Scan for the cell matching the given text and deliver its [X, Y] coordinate at center. 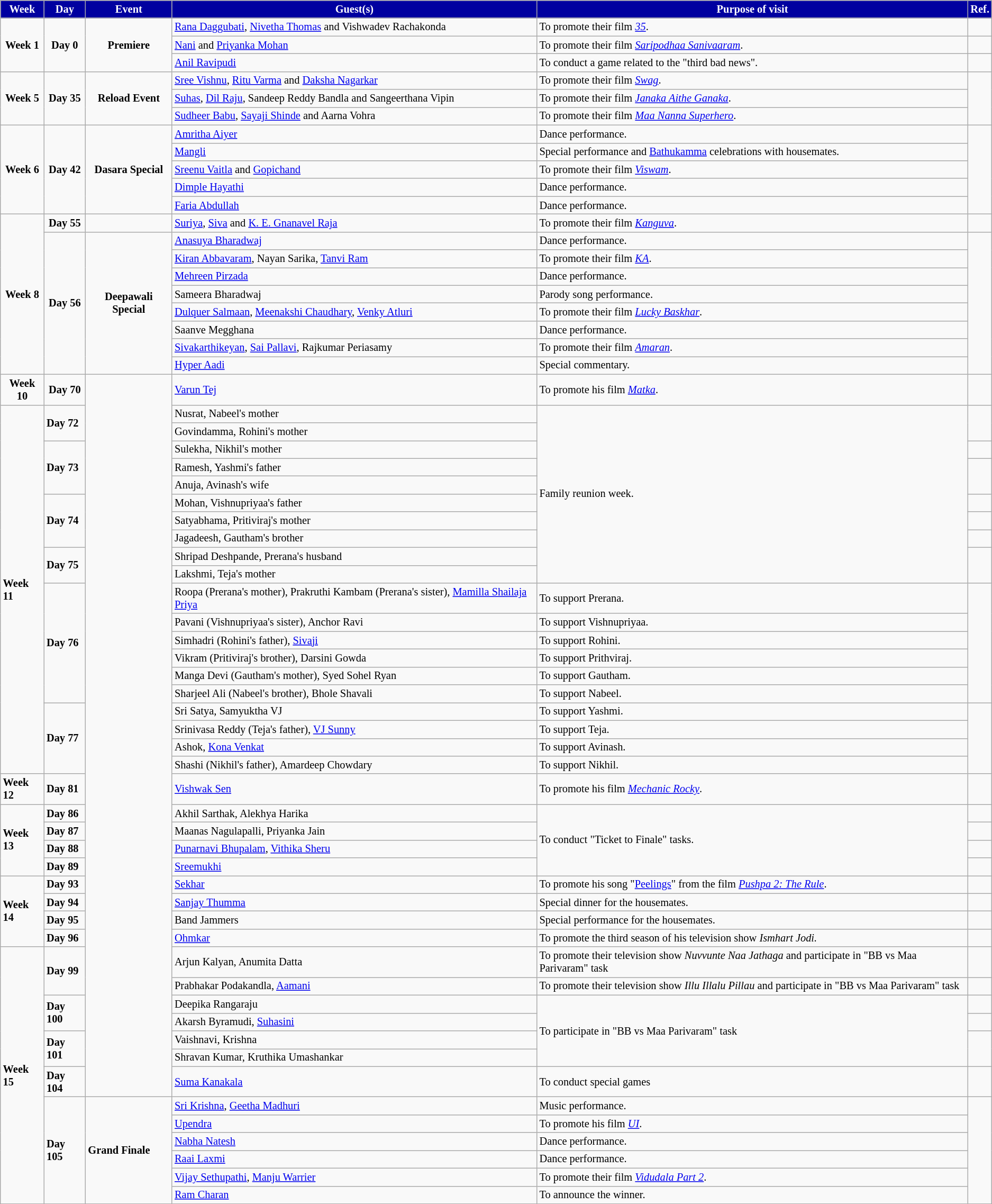
Suriya, Siva and K. E. Gnanavel Raja [354, 223]
Day 94 [65, 902]
To promote their film Vidudala Part 2. [752, 1177]
Jagadeesh, Gautham's brother [354, 538]
To support Nabeel. [752, 694]
Prabhakar Podakandla, Aamani [354, 986]
To promote their film Swag. [752, 80]
To support Prithviraj. [752, 658]
Sulekha, Nikhil's mother [354, 449]
Week [22, 9]
Akhil Sarthak, Alekhya Harika [354, 813]
Sanjay Thumma [354, 902]
Dimple Hayathi [354, 187]
Sreemukhi [354, 867]
Day 77 [65, 738]
Ramesh, Yashmi's father [354, 467]
Simhadri (Rohini's father), Sivaji [354, 640]
Punarnavi Bhupalam, Vithika Sheru [354, 849]
Week 6 [22, 169]
Lakshmi, Teja's mother [354, 574]
Sekhar [354, 884]
Sharjeel Ali (Nabeel's brother), Bhole Shavali [354, 694]
Day [65, 9]
Parody song performance. [752, 294]
Day 87 [65, 831]
To promote their film Amaran. [752, 348]
Upendra [354, 1124]
Day 70 [65, 390]
To support Teja. [752, 729]
Family reunion week. [752, 494]
Day 89 [65, 867]
Dasara Special [129, 169]
Dulquer Salmaan, Meenakshi Chaudhary, Venky Atluri [354, 312]
Vaishnavi, Krishna [354, 1039]
To promote their film Saripodhaa Sanivaaram. [752, 45]
Day 104 [65, 1082]
Day 86 [65, 813]
Nabha Natesh [354, 1142]
Sivakarthikeyan, Sai Pallavi, Rajkumar Periasamy [354, 348]
Week 11 [22, 590]
Sameera Bharadwaj [354, 294]
To support Gautham. [752, 676]
Day 88 [65, 849]
Day 0 [65, 44]
Hyper Aadi [354, 365]
To promote their film Lucky Baskhar. [752, 312]
Day 55 [65, 223]
Special dinner for the housemates. [752, 902]
To promote their film Maa Nanna Superhero. [752, 116]
Week 10 [22, 390]
Vijay Sethupathi, Manju Warrier [354, 1177]
To support Nikhil. [752, 765]
Special performance for the housemates. [752, 920]
Ram Charan [354, 1195]
Week 1 [22, 44]
Day 99 [65, 971]
Pavani (Vishnupriyaa's sister), Anchor Ravi [354, 622]
Week 12 [22, 789]
Ref. [980, 9]
Sree Vishnu, Ritu Varma and Daksha Nagarkar [354, 80]
Roopa (Prerana's mother), Prakruthi Kambam (Prerana's sister), Mamilla Shailaja Priya [354, 598]
Special performance and Bathukamma celebrations with housemates. [752, 152]
Day 95 [65, 920]
To promote their television show Nuvvunte Naa Jathaga and participate in "BB vs Maa Parivaram" task [752, 962]
To announce the winner. [752, 1195]
Purpose of visit [752, 9]
Day 105 [65, 1150]
To promote the third season of his television show Ismhart Jodi. [752, 938]
Varun Tej [354, 390]
Day 35 [65, 98]
Sri Satya, Samyuktha VJ [354, 711]
To promote their television show Illu Illalu Pillau and participate in "BB vs Maa Parivaram" task [752, 986]
Day 81 [65, 789]
To support Yashmi. [752, 711]
Grand Finale [129, 1150]
Day 96 [65, 938]
Arjun Kalyan, Anumita Datta [354, 962]
To support Avinash. [752, 747]
Suma Kanakala [354, 1082]
To promote their film 35. [752, 27]
Week 13 [22, 840]
To support Prerana. [752, 598]
Day 75 [65, 565]
Band Jammers [354, 920]
Deepika Rangaraju [354, 1004]
Vikram (Pritiviraj's brother), Darsini Gowda [354, 658]
Premiere [129, 44]
Day 56 [65, 303]
To conduct "Ticket to Finale" tasks. [752, 840]
Shravan Kumar, Kruthika Umashankar [354, 1057]
Reload Event [129, 98]
Faria Abdullah [354, 205]
Govindamma, Rohini's mother [354, 431]
Week 5 [22, 98]
Day 101 [65, 1048]
Day 93 [65, 884]
Sudheer Babu, Sayaji Shinde and Aarna Vohra [354, 116]
Maanas Nagulapalli, Priyanka Jain [354, 831]
Suhas, Dil Raju, Sandeep Reddy Bandla and Sangeerthana Vipin [354, 98]
Guest(s) [354, 9]
Srinivasa Reddy (Teja's father), VJ Sunny [354, 729]
Raai Laxmi [354, 1159]
Week 15 [22, 1075]
Amritha Aiyer [354, 134]
Ohmkar [354, 938]
Satyabhama, Pritiviraj's mother [354, 521]
Vishwak Sen [354, 789]
Ashok, Kona Venkat [354, 747]
To promote his film UI. [752, 1124]
Akarsh Byramudi, Suhasini [354, 1022]
Kiran Abbavaram, Nayan Sarika, Tanvi Ram [354, 259]
Sreenu Vaitla and Gopichand [354, 169]
Anasuya Bharadwaj [354, 241]
Event [129, 9]
Shashi (Nikhil's father), Amardeep Chowdary [354, 765]
Manga Devi (Gautham's mother), Syed Sohel Ryan [354, 676]
Day 100 [65, 1013]
To promote their film Viswam. [752, 169]
To promote his film Matka. [752, 390]
Nani and Priyanka Mohan [354, 45]
Day 73 [65, 467]
Anuja, Avinash's wife [354, 485]
Sri Krishna, Geetha Madhuri [354, 1106]
To promote their film KA. [752, 259]
To conduct special games [752, 1082]
Day 76 [65, 642]
Mangli [354, 152]
Day 74 [65, 521]
Rana Daggubati, Nivetha Thomas and Vishwadev Rachakonda [354, 27]
To participate in "BB vs Maa Parivaram" task [752, 1031]
Nusrat, Nabeel's mother [354, 414]
Mohan, Vishnupriyaa's father [354, 503]
Deepawali Special [129, 303]
To promote his film Mechanic Rocky. [752, 789]
Week 14 [22, 911]
Anil Ravipudi [354, 62]
Day 72 [65, 422]
To conduct a game related to the "third bad news". [752, 62]
To promote their film Janaka Aithe Ganaka. [752, 98]
Week 8 [22, 294]
Music performance. [752, 1106]
To promote their film Kanguva. [752, 223]
To support Vishnupriyaa. [752, 622]
Day 42 [65, 169]
Mehreen Pirzada [354, 276]
To support Rohini. [752, 640]
Shripad Deshpande, Prerana's husband [354, 556]
To promote his song "Peelings" from the film Pushpa 2: The Rule. [752, 884]
Saanve Megghana [354, 330]
Special commentary. [752, 365]
